Locate the cell with the specified text and output its (X, Y) center coordinate. 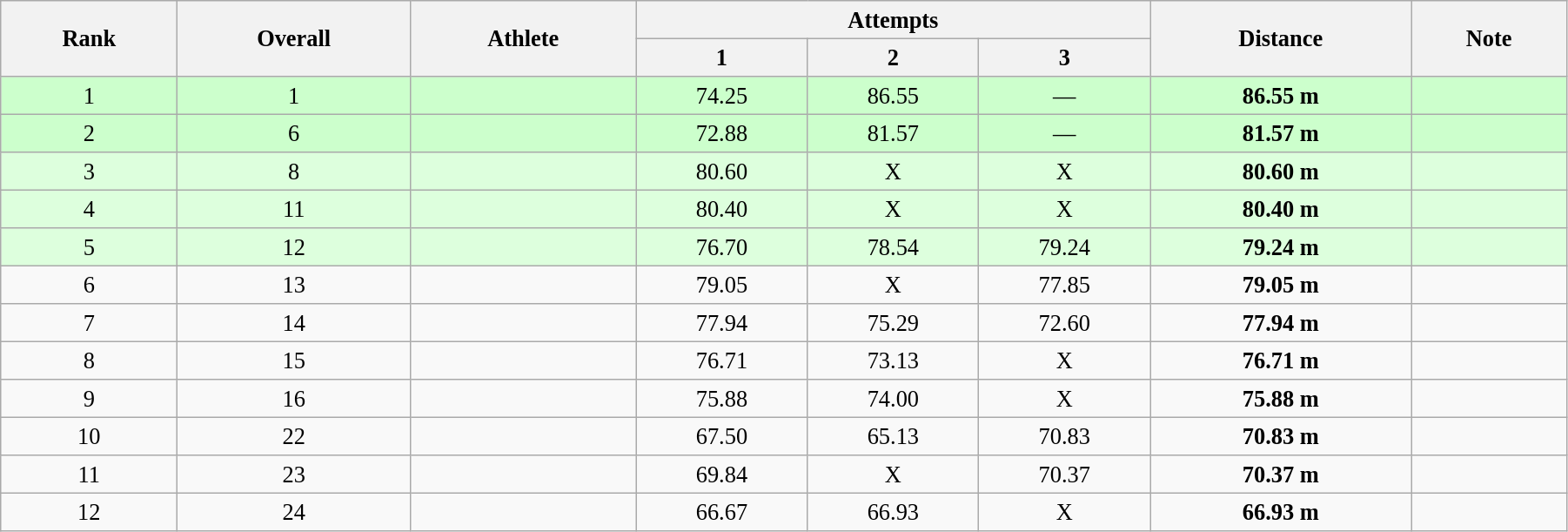
66.93 m (1281, 512)
65.13 (893, 436)
79.05 m (1281, 285)
15 (294, 360)
79.24 m (1281, 247)
4 (89, 209)
72.88 (722, 133)
81.57 m (1281, 133)
81.57 (893, 133)
22 (294, 436)
74.00 (893, 399)
Athlete (522, 38)
76.71 (722, 360)
70.37 (1065, 475)
80.40 m (1281, 209)
75.88 (722, 399)
67.50 (722, 436)
80.60 m (1281, 172)
Note (1490, 38)
13 (294, 285)
77.94 m (1281, 323)
66.67 (722, 512)
70.37 m (1281, 475)
Attempts (893, 19)
Overall (294, 38)
69.84 (722, 475)
23 (294, 475)
24 (294, 512)
76.71 m (1281, 360)
73.13 (893, 360)
77.85 (1065, 285)
80.60 (722, 172)
80.40 (722, 209)
5 (89, 247)
72.60 (1065, 323)
Distance (1281, 38)
74.25 (722, 95)
76.70 (722, 247)
75.29 (893, 323)
10 (89, 436)
70.83 (1065, 436)
86.55 (893, 95)
7 (89, 323)
75.88 m (1281, 399)
14 (294, 323)
70.83 m (1281, 436)
77.94 (722, 323)
66.93 (893, 512)
79.24 (1065, 247)
86.55 m (1281, 95)
9 (89, 399)
78.54 (893, 247)
Rank (89, 38)
16 (294, 399)
79.05 (722, 285)
